Return (x, y) of the center of cell containing provided text 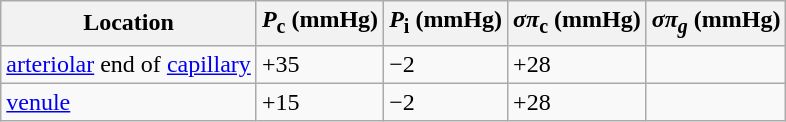
Location (129, 23)
Pi (mmHg) (446, 23)
σπc (mmHg) (578, 23)
arteriolar end of capillary (129, 64)
σπg (mmHg) (716, 23)
+35 (320, 64)
Pc (mmHg) (320, 23)
+15 (320, 102)
venule (129, 102)
